Provide the [X, Y] coordinate of the cell's center where the given text is located.  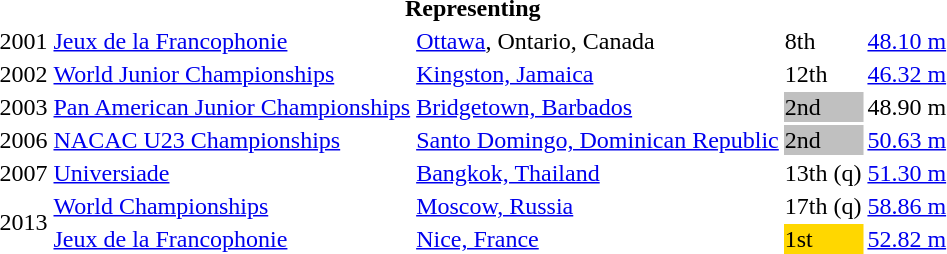
1st [823, 239]
Pan American Junior Championships [232, 107]
World Championships [232, 206]
NACAC U23 Championships [232, 140]
Kingston, Jamaica [598, 74]
17th (q) [823, 206]
13th (q) [823, 173]
Bridgetown, Barbados [598, 107]
Universiade [232, 173]
Nice, France [598, 239]
World Junior Championships [232, 74]
Ottawa, Ontario, Canada [598, 41]
Moscow, Russia [598, 206]
8th [823, 41]
Bangkok, Thailand [598, 173]
12th [823, 74]
Santo Domingo, Dominican Republic [598, 140]
